Find where the given text appears and provide that cell's center as [x, y] coordinate. 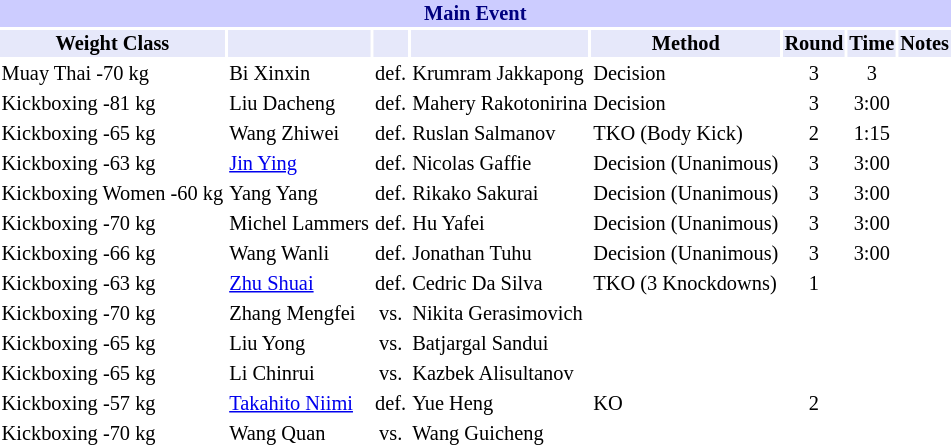
Yang Yang [300, 194]
Mahery Rakotonirina [500, 104]
Bi Xinxin [300, 74]
Notes [925, 44]
Zhang Mengfei [300, 314]
Takahito Niimi [300, 404]
Michel Lammers [300, 224]
Rikako Sakurai [500, 194]
Zhu Shuai [300, 284]
Kickboxing -66 kg [112, 254]
TKO (Body Kick) [686, 134]
Round [814, 44]
Wang Zhiwei [300, 134]
1:15 [872, 134]
Ruslan Salmanov [500, 134]
Muay Thai -70 kg [112, 74]
Liu Yong [300, 344]
KO [686, 404]
Batjargal Sandui [500, 344]
Cedric Da Silva [500, 284]
Wang Wanli [300, 254]
Yue Heng [500, 404]
Hu Yafei [500, 224]
Jin Ying [300, 164]
Kickboxing Women -60 kg [112, 194]
Kickboxing -81 kg [112, 104]
Weight Class [112, 44]
Liu Dacheng [300, 104]
Krumram Jakkapong [500, 74]
Li Chinrui [300, 374]
Time [872, 44]
TKO (3 Knockdowns) [686, 284]
Main Event [475, 14]
1 [814, 284]
Nikita Gerasimovich [500, 314]
Method [686, 44]
Kazbek Alisultanov [500, 374]
Nicolas Gaffie [500, 164]
Jonathan Tuhu [500, 254]
Kickboxing -57 kg [112, 404]
